For the text-containing cell, return its midpoint in (x, y) coordinate format. 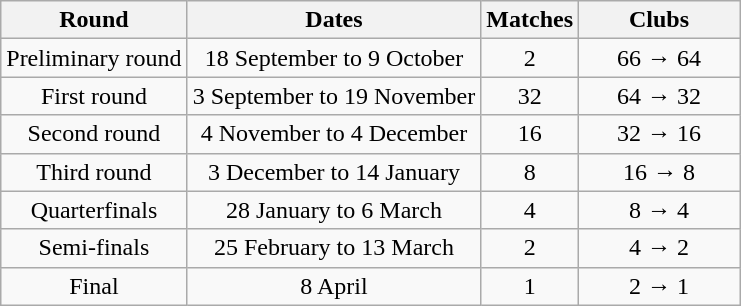
First round (94, 96)
8 → 4 (660, 210)
3 December to 14 January (334, 172)
8 April (334, 286)
32 (530, 96)
Matches (530, 20)
Semi-finals (94, 248)
4 (530, 210)
Preliminary round (94, 58)
66 → 64 (660, 58)
32 → 16 (660, 134)
Clubs (660, 20)
Second round (94, 134)
28 January to 6 March (334, 210)
16 (530, 134)
25 February to 13 March (334, 248)
Dates (334, 20)
4 November to 4 December (334, 134)
4 → 2 (660, 248)
2 → 1 (660, 286)
Quarterfinals (94, 210)
Round (94, 20)
18 September to 9 October (334, 58)
1 (530, 286)
Final (94, 286)
64 → 32 (660, 96)
16 → 8 (660, 172)
3 September to 19 November (334, 96)
8 (530, 172)
Third round (94, 172)
